From the cell containing the given text, extract its center point as (x, y) coordinate. 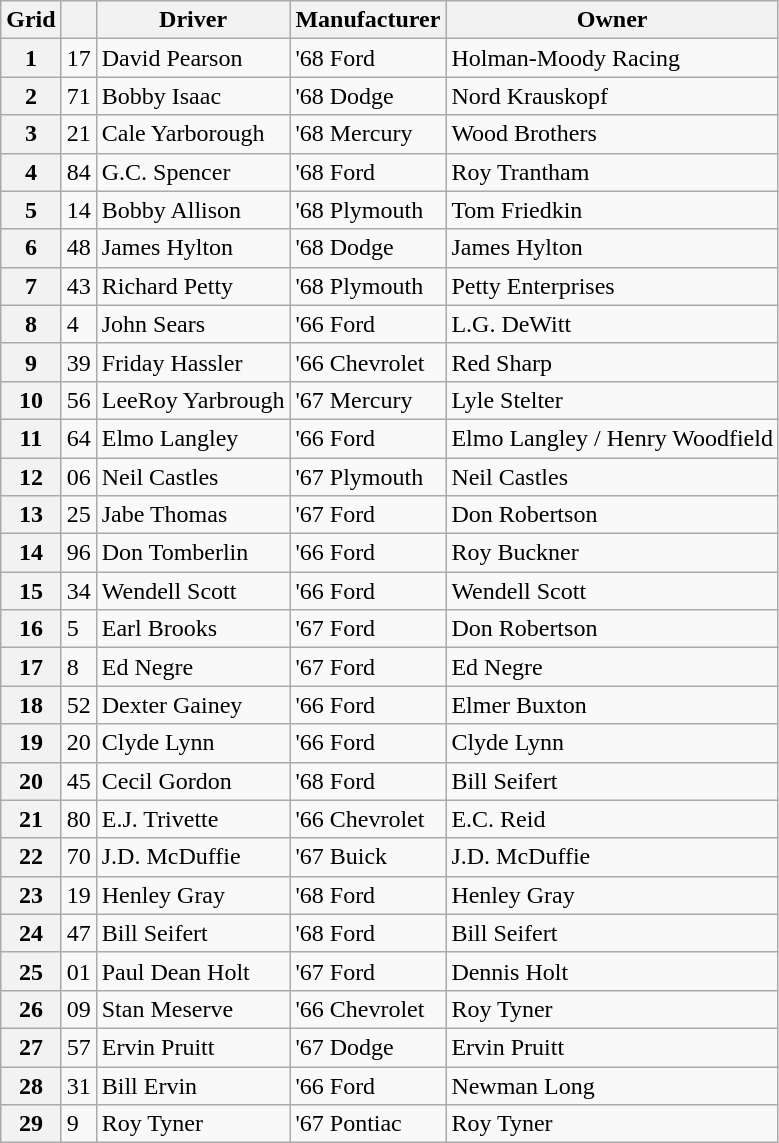
Friday Hassler (193, 362)
16 (31, 629)
45 (78, 781)
Wood Brothers (612, 134)
Bill Ervin (193, 1085)
Elmo Langley / Henry Woodfield (612, 438)
Lyle Stelter (612, 400)
Dexter Gainey (193, 705)
27 (31, 1047)
09 (78, 1009)
28 (31, 1085)
LeeRoy Yarbrough (193, 400)
John Sears (193, 324)
Newman Long (612, 1085)
23 (31, 895)
G.C. Spencer (193, 172)
Nord Krauskopf (612, 96)
71 (78, 96)
Holman-Moody Racing (612, 58)
'67 Dodge (368, 1047)
2 (31, 96)
01 (78, 971)
47 (78, 933)
22 (31, 857)
64 (78, 438)
12 (31, 477)
Paul Dean Holt (193, 971)
Manufacturer (368, 20)
26 (31, 1009)
E.C. Reid (612, 819)
Roy Buckner (612, 553)
39 (78, 362)
Cale Yarborough (193, 134)
15 (31, 591)
Petty Enterprises (612, 286)
13 (31, 515)
Tom Friedkin (612, 210)
Roy Trantham (612, 172)
'68 Mercury (368, 134)
29 (31, 1124)
84 (78, 172)
'67 Buick (368, 857)
Stan Meserve (193, 1009)
34 (78, 591)
Don Tomberlin (193, 553)
43 (78, 286)
06 (78, 477)
1 (31, 58)
'67 Pontiac (368, 1124)
7 (31, 286)
96 (78, 553)
Richard Petty (193, 286)
Elmer Buxton (612, 705)
31 (78, 1085)
56 (78, 400)
80 (78, 819)
'67 Mercury (368, 400)
70 (78, 857)
3 (31, 134)
Bobby Allison (193, 210)
Driver (193, 20)
52 (78, 705)
David Pearson (193, 58)
E.J. Trivette (193, 819)
Owner (612, 20)
Grid (31, 20)
Elmo Langley (193, 438)
6 (31, 248)
10 (31, 400)
'67 Plymouth (368, 477)
Dennis Holt (612, 971)
Cecil Gordon (193, 781)
57 (78, 1047)
48 (78, 248)
Bobby Isaac (193, 96)
18 (31, 705)
Earl Brooks (193, 629)
Jabe Thomas (193, 515)
11 (31, 438)
L.G. DeWitt (612, 324)
Red Sharp (612, 362)
24 (31, 933)
